Provide the [x, y] coordinate of the cell's center where the given text is located.  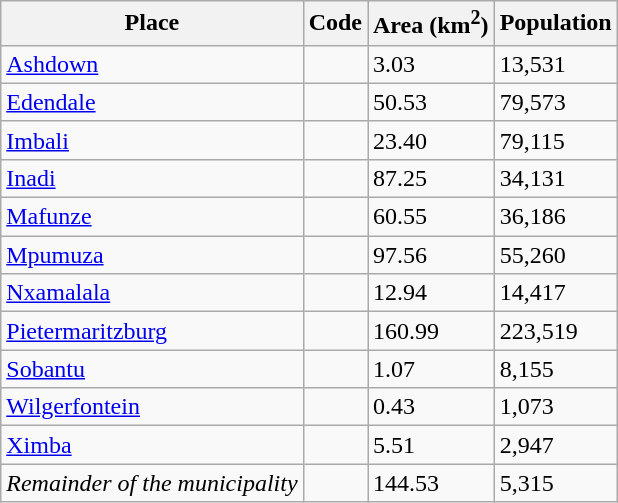
160.99 [432, 331]
60.55 [432, 217]
3.03 [432, 64]
12.94 [432, 293]
2,947 [556, 445]
50.53 [432, 102]
97.56 [432, 255]
Ashdown [152, 64]
5.51 [432, 445]
87.25 [432, 178]
Pietermaritzburg [152, 331]
34,131 [556, 178]
Remainder of the municipality [152, 483]
Sobantu [152, 369]
79,573 [556, 102]
144.53 [432, 483]
Place [152, 24]
36,186 [556, 217]
13,531 [556, 64]
Area (km2) [432, 24]
Code [335, 24]
Imbali [152, 140]
Mpumuza [152, 255]
1.07 [432, 369]
79,115 [556, 140]
14,417 [556, 293]
Edendale [152, 102]
223,519 [556, 331]
Nxamalala [152, 293]
55,260 [556, 255]
Population [556, 24]
8,155 [556, 369]
Wilgerfontein [152, 407]
0.43 [432, 407]
Inadi [152, 178]
1,073 [556, 407]
5,315 [556, 483]
Mafunze [152, 217]
Ximba [152, 445]
23.40 [432, 140]
